For the text-containing cell, return its midpoint in [X, Y] coordinate format. 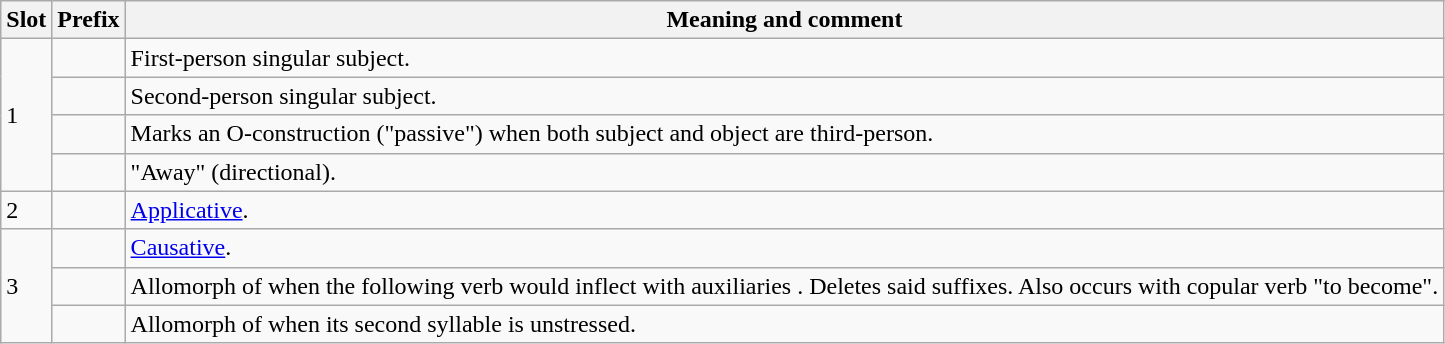
Slot [26, 20]
Applicative. [784, 210]
Allomorph of when its second syllable is unstressed. [784, 324]
3 [26, 286]
Allomorph of when the following verb would inflect with auxiliaries . Deletes said suffixes. Also occurs with copular verb "to become". [784, 286]
1 [26, 115]
Prefix [88, 20]
Meaning and comment [784, 20]
First-person singular subject. [784, 58]
"Away" (directional). [784, 172]
Causative. [784, 248]
2 [26, 210]
Second-person singular subject. [784, 96]
Marks an O-construction ("passive") when both subject and object are third-person. [784, 134]
